Return (x, y) of the center of cell containing provided text 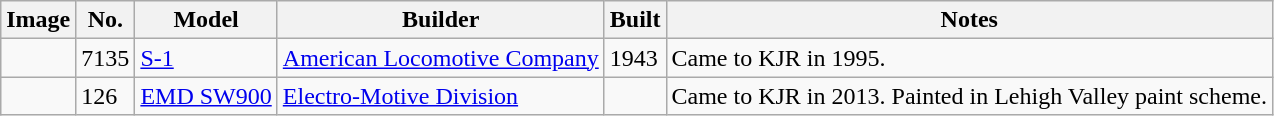
No. (106, 20)
EMD SW900 (206, 96)
Model (206, 20)
Built (635, 20)
Came to KJR in 1995. (970, 58)
S-1 (206, 58)
American Locomotive Company (440, 58)
Notes (970, 20)
7135 (106, 58)
Electro-Motive Division (440, 96)
Builder (440, 20)
Image (38, 20)
1943 (635, 58)
126 (106, 96)
Came to KJR in 2013. Painted in Lehigh Valley paint scheme. (970, 96)
